Determine the (x, y) coordinate at the center of the cell enclosing the given text.  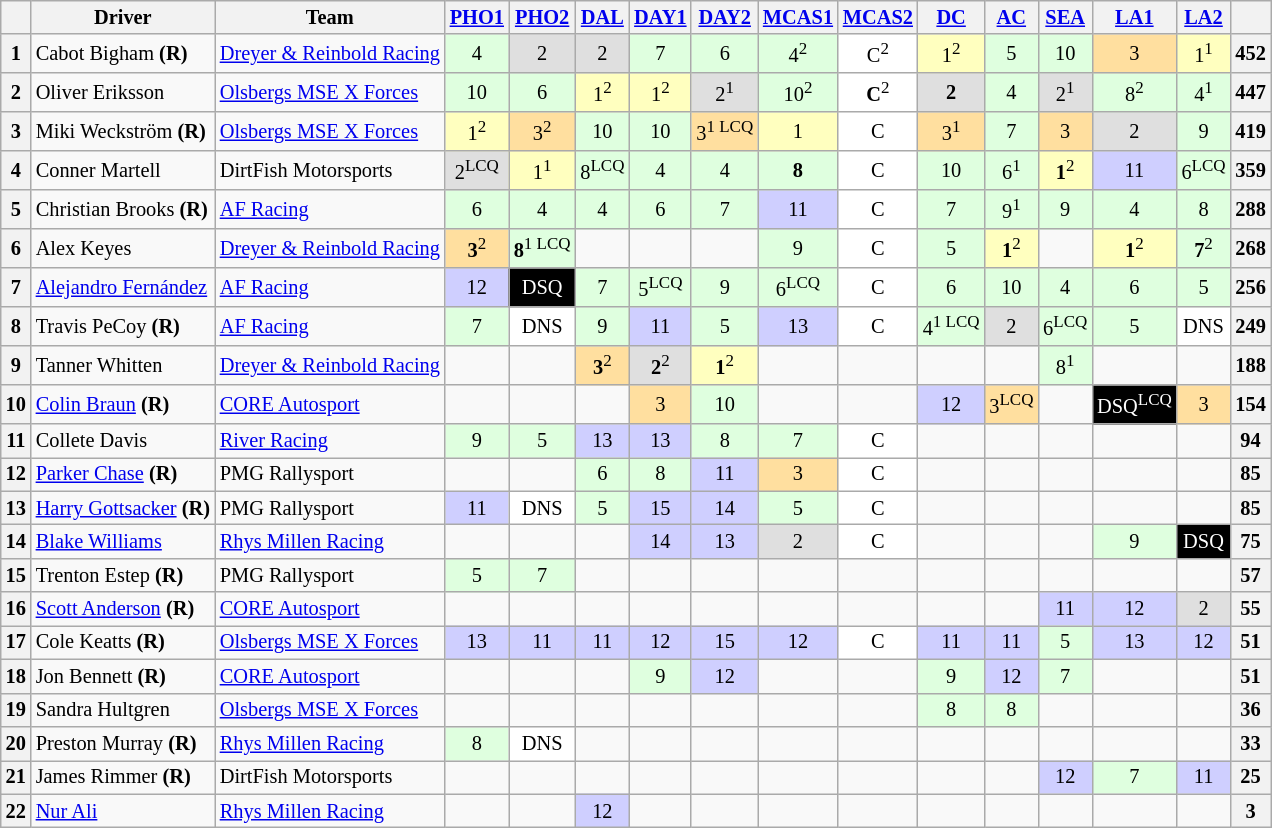
Conner Martell (123, 170)
Driver (123, 17)
256 (1250, 288)
25 (1250, 777)
55 (1250, 609)
MCAS2 (878, 17)
Trenton Estep (R) (123, 575)
Oliver Eriksson (123, 92)
Cole Keatts (R) (123, 642)
419 (1250, 132)
359 (1250, 170)
102 (798, 92)
DAL (602, 17)
Tanner Whitten (123, 366)
LA2 (1204, 17)
249 (1250, 326)
31 LCQ (724, 132)
8LCQ (602, 170)
57 (1250, 575)
MCAS1 (798, 17)
Travis PeCoy (R) (123, 326)
81 (1065, 366)
2LCQ (477, 170)
154 (1250, 404)
16 (16, 609)
LA1 (1134, 17)
75 (1250, 541)
Preston Murray (R) (123, 743)
33 (1250, 743)
Collete Davis (123, 441)
Scott Anderson (R) (123, 609)
Colin Braun (R) (123, 404)
81 LCQ (542, 248)
DSQLCQ (1134, 404)
3LCQ (1011, 404)
Christian Brooks (R) (123, 210)
19 (16, 710)
DAY1 (660, 17)
DAY2 (724, 17)
Cabot Bigham (R) (123, 54)
5LCQ (660, 288)
31 (952, 132)
SEA (1065, 17)
Nur Ali (123, 811)
Sandra Hultgren (123, 710)
River Racing (330, 441)
268 (1250, 248)
Miki Weckström (R) (123, 132)
447 (1250, 92)
18 (16, 676)
41 (1204, 92)
Blake Williams (123, 541)
Alejandro Fernández (123, 288)
PHO1 (477, 17)
AC (1011, 17)
Team (330, 17)
Jon Bennett (R) (123, 676)
20 (16, 743)
41 LCQ (952, 326)
Alex Keyes (123, 248)
Parker Chase (R) (123, 474)
288 (1250, 210)
94 (1250, 441)
91 (1011, 210)
188 (1250, 366)
James Rimmer (R) (123, 777)
DC (952, 17)
36 (1250, 710)
42 (798, 54)
82 (1134, 92)
452 (1250, 54)
61 (1011, 170)
17 (16, 642)
Harry Gottsacker (R) (123, 508)
PHO2 (542, 17)
72 (1204, 248)
